Scan for the cell matching the given text and deliver its (x, y) coordinate at center. 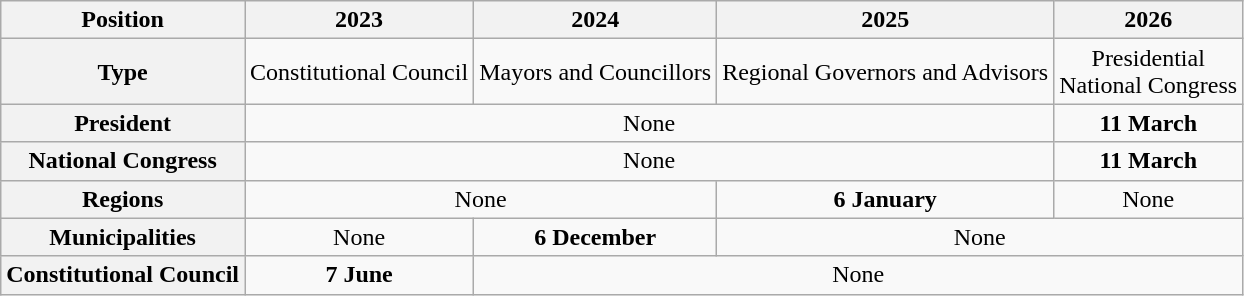
Type (123, 72)
PresidentialNational Congress (1148, 72)
2025 (886, 20)
2024 (596, 20)
Municipalities (123, 237)
Position (123, 20)
Regional Governors and Advisors (886, 72)
National Congress (123, 161)
6 January (886, 199)
2023 (360, 20)
2026 (1148, 20)
President (123, 123)
Regions (123, 199)
Mayors and Councillors (596, 72)
7 June (360, 275)
6 December (596, 237)
